Search for the cell housing the specified text and yield its [X, Y] center coordinate. 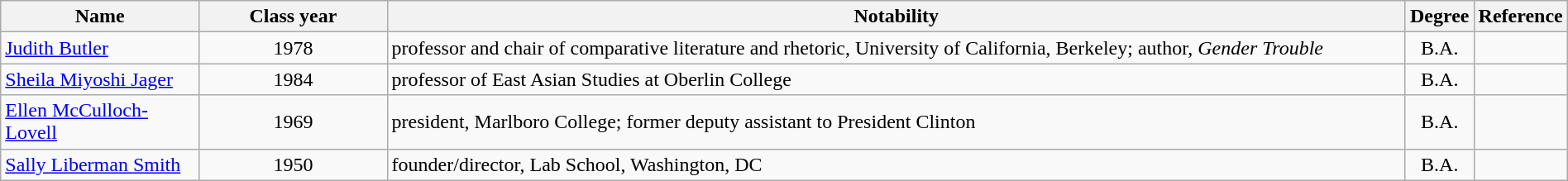
president, Marlboro College; former deputy assistant to President Clinton [896, 122]
1950 [293, 164]
founder/director, Lab School, Washington, DC [896, 164]
Judith Butler [100, 48]
1969 [293, 122]
Notability [896, 17]
professor of East Asian Studies at Oberlin College [896, 79]
Name [100, 17]
1978 [293, 48]
1984 [293, 79]
Ellen McCulloch-Lovell [100, 122]
Sally Liberman Smith [100, 164]
Degree [1439, 17]
Reference [1520, 17]
professor and chair of comparative literature and rhetoric, University of California, Berkeley; author, Gender Trouble [896, 48]
Sheila Miyoshi Jager [100, 79]
Class year [293, 17]
